Detect which cell encompasses the target text, then output its [X, Y] center coordinate. 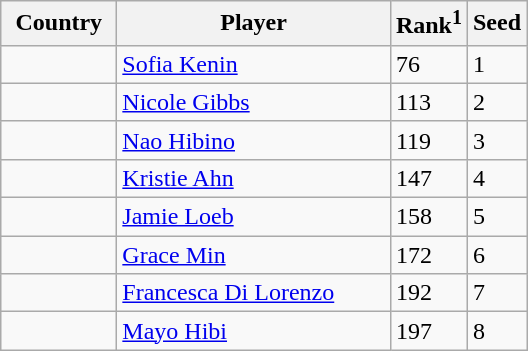
Nicole Gibbs [254, 102]
113 [428, 102]
5 [496, 217]
147 [428, 178]
1 [496, 64]
Grace Min [254, 255]
Rank1 [428, 24]
Sofia Kenin [254, 64]
Country [59, 24]
Kristie Ahn [254, 178]
76 [428, 64]
158 [428, 217]
197 [428, 331]
4 [496, 178]
Francesca Di Lorenzo [254, 293]
6 [496, 255]
Nao Hibino [254, 140]
119 [428, 140]
172 [428, 255]
192 [428, 293]
Jamie Loeb [254, 217]
Mayo Hibi [254, 331]
Seed [496, 24]
8 [496, 331]
7 [496, 293]
3 [496, 140]
2 [496, 102]
Player [254, 24]
